Return the (x, y) coordinate for the center point of the cell that contains the specified text.  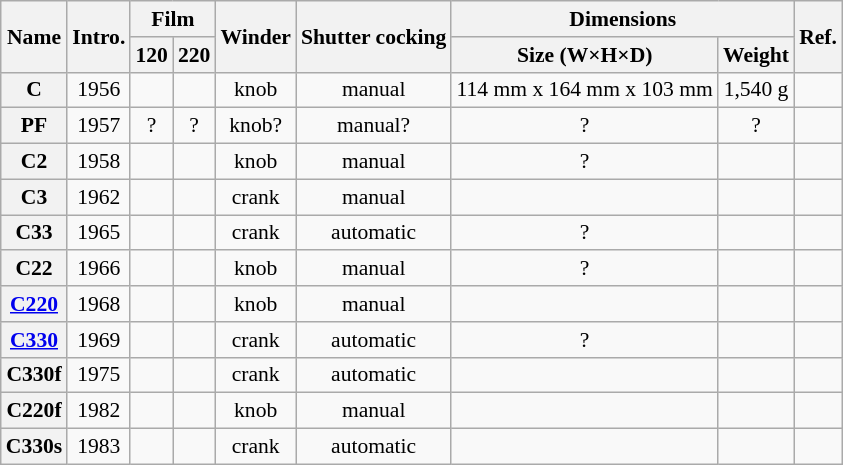
1975 (98, 375)
PF (34, 126)
C (34, 90)
1956 (98, 90)
1982 (98, 411)
C33 (34, 233)
Ref. (818, 36)
C330 (34, 340)
1962 (98, 197)
C330f (34, 375)
manual? (374, 126)
1969 (98, 340)
1968 (98, 304)
C220f (34, 411)
C220 (34, 304)
1983 (98, 447)
1966 (98, 269)
1958 (98, 162)
1,540 g (756, 90)
Film (172, 19)
Size (W×H×D) (584, 55)
Intro. (98, 36)
Weight (756, 55)
220 (194, 55)
120 (152, 55)
C22 (34, 269)
knob? (256, 126)
Winder (256, 36)
C3 (34, 197)
1957 (98, 126)
C330s (34, 447)
114 mm x 164 mm x 103 mm (584, 90)
Name (34, 36)
1965 (98, 233)
C2 (34, 162)
Dimensions (622, 19)
Shutter cocking (374, 36)
